Return (X, Y) of the center of cell containing provided text 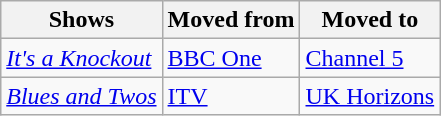
UK Horizons (370, 96)
Blues and Twos (82, 96)
Channel 5 (370, 58)
It's a Knockout (82, 58)
Shows (82, 20)
Moved from (231, 20)
Moved to (370, 20)
ITV (231, 96)
BBC One (231, 58)
